Locate the cell with the specified text and output its [X, Y] center coordinate. 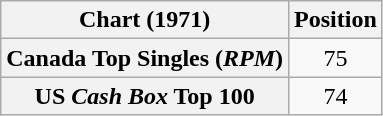
Canada Top Singles (RPM) [145, 58]
Chart (1971) [145, 20]
Position [336, 20]
US Cash Box Top 100 [145, 96]
75 [336, 58]
74 [336, 96]
